Identify which cell holds the provided text, then report its [X, Y] central coordinate. 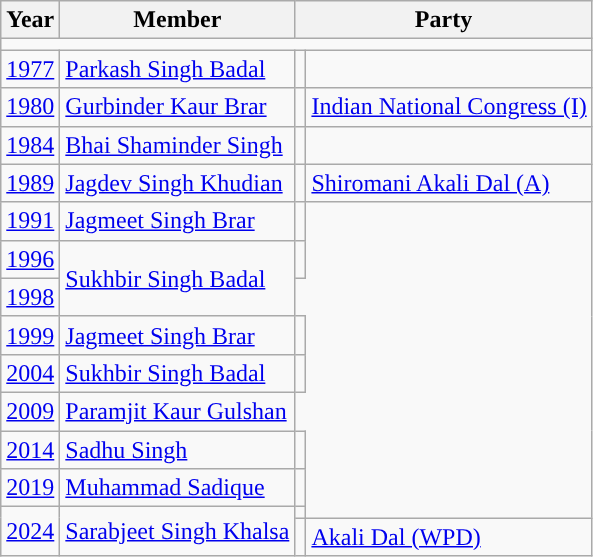
Member [178, 20]
Sadhu Singh [178, 449]
1980 [30, 107]
1998 [30, 297]
Sarabjeet Singh Khalsa [178, 532]
2014 [30, 449]
Bhai Shaminder Singh [178, 145]
Paramjit Kaur Gulshan [178, 411]
Shiromani Akali Dal (A) [449, 183]
2009 [30, 411]
Year [30, 20]
1984 [30, 145]
1996 [30, 259]
Gurbinder Kaur Brar [178, 107]
Indian National Congress (I) [449, 107]
Party [444, 20]
2024 [30, 532]
1999 [30, 335]
Akali Dal (WPD) [449, 537]
Muhammad Sadique [178, 488]
2019 [30, 488]
1977 [30, 69]
1989 [30, 183]
Parkash Singh Badal [178, 69]
Jagdev Singh Khudian [178, 183]
2004 [30, 373]
1991 [30, 221]
